Detect which cell encompasses the target text, then output its [x, y] center coordinate. 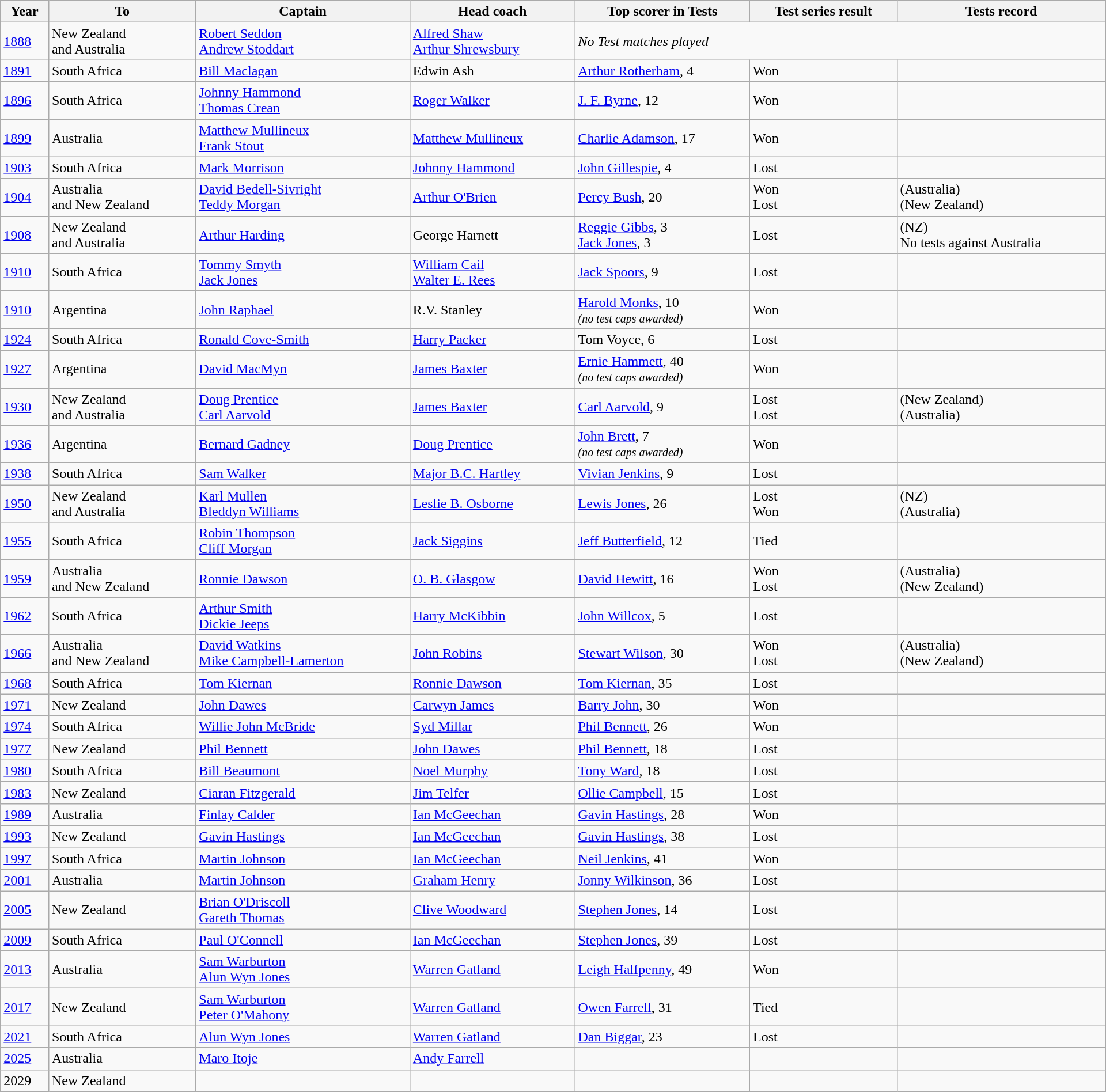
1908 [25, 235]
Sam Warburton Peter O'Mahony [303, 1007]
Brian O'Driscoll Gareth Thomas [303, 910]
1955 [25, 541]
Year [25, 12]
Australia and New Zealand [122, 197]
Stewart Wilson, 30 [662, 653]
Tony Ward, 18 [662, 771]
Phil Bennett, 26 [662, 727]
Sam Warburton Alun Wyn Jones [303, 970]
Arthur SmithDickie Jeeps [303, 616]
1971 [25, 705]
Carwyn James [492, 705]
1968 [25, 683]
1904 [25, 197]
Roger Walker [492, 100]
Jim Telfer [492, 793]
1891 [25, 71]
Alfred Shaw Arthur Shrewsbury [492, 41]
Clive Woodward [492, 910]
(NZ) (Australia) [1001, 503]
To [122, 12]
1927 [25, 369]
Vivian Jenkins, 9 [662, 474]
2009 [25, 940]
Stephen Jones, 14 [662, 910]
William CailWalter E. Rees [492, 272]
Stephen Jones, 39 [662, 940]
1936 [25, 445]
Andy Farrell [492, 1059]
1899 [25, 138]
Carl Aarvold, 9 [662, 407]
Tom Kiernan [303, 683]
2017 [25, 1007]
Matthew Mullineux Frank Stout [303, 138]
R.V. Stanley [492, 310]
Head coach [492, 12]
John Raphael [303, 310]
Bernard Gadney [303, 445]
Ernie Hammett, 40(no test caps awarded) [662, 369]
2029 [25, 1080]
Bill Maclagan [303, 71]
Dan Biggar, 23 [662, 1037]
David Watkins Mike Campbell-Lamerton [303, 653]
Neil Jenkins, 41 [662, 859]
Maro Itoje [303, 1059]
Phil Bennett, 18 [662, 749]
Ronald Cove-Smith [303, 339]
1974 [25, 727]
Matthew Mullineux [492, 138]
Jonny Wilkinson, 36 [662, 881]
1930 [25, 407]
1903 [25, 168]
Tom Kiernan, 35 [662, 683]
1997 [25, 859]
Gavin Hastings, 38 [662, 836]
George Harnett [492, 235]
Test series result [824, 12]
1896 [25, 100]
Paul O'Connell [303, 940]
Barry John, 30 [662, 705]
LostWon [824, 503]
2005 [25, 910]
David Hewitt, 16 [662, 578]
Captain [303, 12]
Leigh Halfpenny, 49 [662, 970]
O. B. Glasgow [492, 578]
John Brett, 7(no test caps awarded) [662, 445]
(NZ)No tests against Australia [1001, 235]
Arthur Harding [303, 235]
1983 [25, 793]
Harry Packer [492, 339]
Jack Siggins [492, 541]
1959 [25, 578]
Graham Henry [492, 881]
Gavin Hastings [303, 836]
J. F. Byrne, 12 [662, 100]
Doug Prentice Carl Aarvold [303, 407]
Robin ThompsonCliff Morgan [303, 541]
Tests record [1001, 12]
John Willcox, 5 [662, 616]
2001 [25, 881]
Arthur Rotherham, 4 [662, 71]
Tommy Smyth Jack Jones [303, 272]
1924 [25, 339]
Percy Bush, 20 [662, 197]
Syd Millar [492, 727]
1962 [25, 616]
1977 [25, 749]
Edwin Ash [492, 71]
Leslie B. Osborne [492, 503]
(New Zealand) (Australia) [1001, 407]
No Test matches played [840, 41]
Ollie Campbell, 15 [662, 793]
John Robins [492, 653]
Top scorer in Tests [662, 12]
Sam Walker [303, 474]
Charlie Adamson, 17 [662, 138]
Tom Voyce, 6 [662, 339]
Major B.C. Hartley [492, 474]
Mark Morrison [303, 168]
Karl MullenBleddyn Williams [303, 503]
2021 [25, 1037]
1938 [25, 474]
Arthur O'Brien [492, 197]
Doug Prentice [492, 445]
LostLost [824, 407]
Harold Monks, 10(no test caps awarded) [662, 310]
Reggie Gibbs, 3 Jack Jones, 3 [662, 235]
David MacMyn [303, 369]
2025 [25, 1059]
John Gillespie, 4 [662, 168]
Jeff Butterfield, 12 [662, 541]
Willie John McBride [303, 727]
1888 [25, 41]
Owen Farrell, 31 [662, 1007]
1966 [25, 653]
Alun Wyn Jones [303, 1037]
Jack Spoors, 9 [662, 272]
Noel Murphy [492, 771]
Finlay Calder [303, 814]
Robert Seddon Andrew Stoddart [303, 41]
Ciaran Fitzgerald [303, 793]
1993 [25, 836]
Gavin Hastings, 28 [662, 814]
Johnny HammondThomas Crean [303, 100]
David Bedell-SivrightTeddy Morgan [303, 197]
Harry McKibbin [492, 616]
Phil Bennett [303, 749]
1950 [25, 503]
Lewis Jones, 26 [662, 503]
Johnny Hammond [492, 168]
2013 [25, 970]
1989 [25, 814]
Bill Beaumont [303, 771]
1980 [25, 771]
